Determine the (X, Y) coordinate at the center of the cell enclosing the given text.  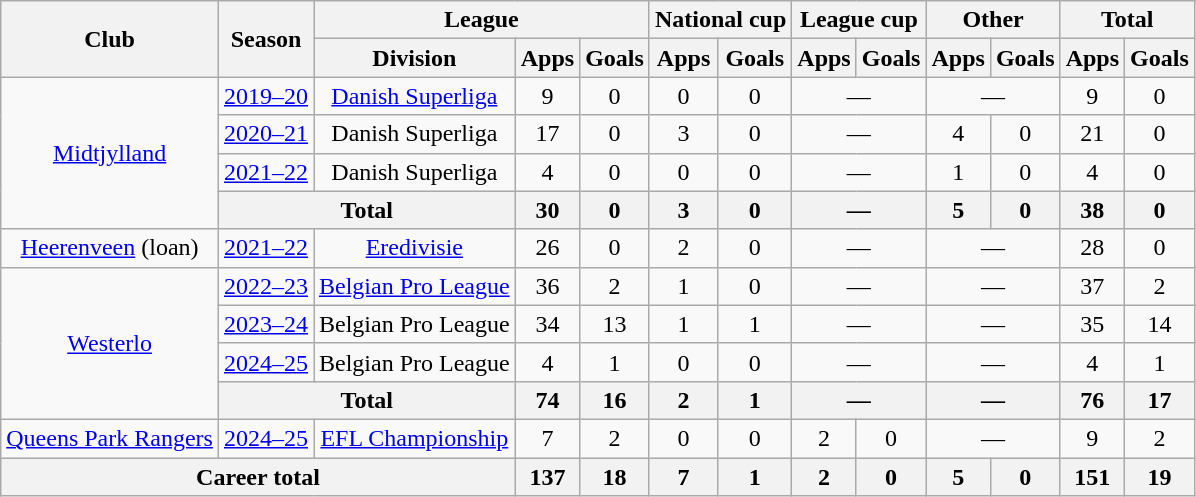
Midtjylland (110, 153)
151 (1092, 477)
League cup (859, 20)
Career total (258, 477)
13 (615, 324)
74 (547, 400)
2019–20 (266, 96)
Eredivisie (415, 248)
16 (615, 400)
34 (547, 324)
EFL Championship (415, 438)
38 (1092, 210)
14 (1160, 324)
35 (1092, 324)
137 (547, 477)
30 (547, 210)
Westerlo (110, 343)
28 (1092, 248)
36 (547, 286)
League (482, 20)
2022–23 (266, 286)
2023–24 (266, 324)
Division (415, 58)
2020–21 (266, 134)
76 (1092, 400)
26 (547, 248)
Heerenveen (loan) (110, 248)
Season (266, 39)
Club (110, 39)
37 (1092, 286)
Other (993, 20)
21 (1092, 134)
Queens Park Rangers (110, 438)
19 (1160, 477)
18 (615, 477)
National cup (720, 20)
